Return the [x, y] coordinate for the center point of the cell that contains the specified text.  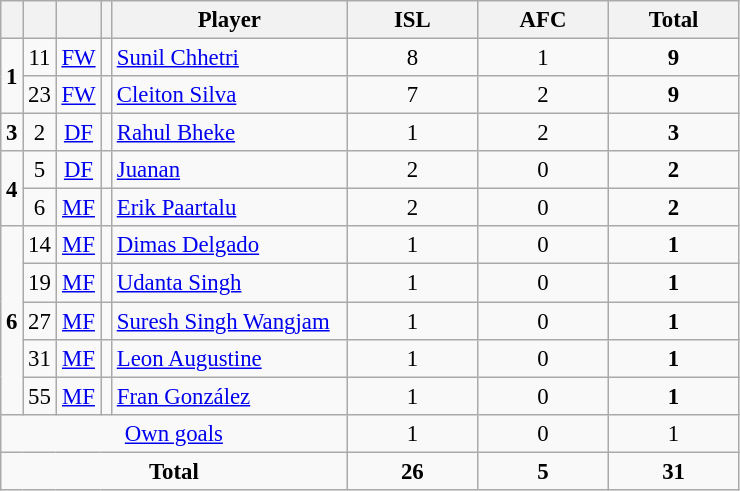
14 [40, 245]
Rahul Bheke [229, 133]
7 [412, 95]
27 [40, 321]
Juanan [229, 170]
ISL [412, 20]
Cleiton Silva [229, 95]
4 [12, 188]
Own goals [174, 433]
26 [412, 471]
Dimas Delgado [229, 245]
Erik Paartalu [229, 208]
19 [40, 283]
8 [412, 58]
23 [40, 95]
Suresh Singh Wangjam [229, 321]
11 [40, 58]
Udanta Singh [229, 283]
55 [40, 396]
Fran González [229, 396]
Sunil Chhetri [229, 58]
AFC [544, 20]
Leon Augustine [229, 358]
Player [229, 20]
